Return [X, Y] of the center of cell containing provided text 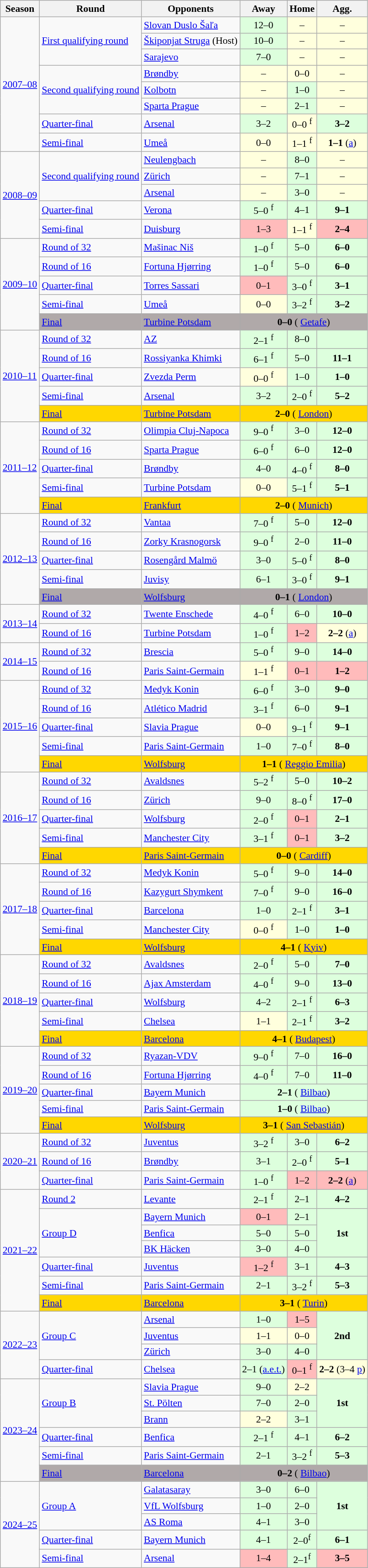
2023–24 [20, 1430]
Olimpia Cluj-Napoca [191, 431]
Kazygurt Shymkent [191, 892]
2018–19 [20, 1001]
BK Häcken [191, 1249]
2008–09 [20, 195]
2011–12 [20, 467]
Brescia [191, 652]
Juvisy [191, 579]
Group A [90, 1506]
5–1 f [302, 487]
AS Roma [191, 1522]
0–0 ( Getafe) [304, 322]
Opponents [191, 9]
2–0 ( London) [304, 414]
Zvezda Perm [191, 377]
2012–13 [20, 559]
Brann [191, 1420]
Zorky Krasnogorsk [191, 542]
Sarajevo [191, 57]
Duisburg [191, 229]
4–3 [342, 1267]
Ajax Amsterdam [191, 983]
2–4 [342, 229]
Home [302, 9]
2024–25 [20, 1525]
2–1f [302, 1559]
6–3 [342, 1002]
13–0 [342, 983]
First qualifying round [90, 41]
2007–08 [20, 84]
3–5 [342, 1559]
0–2 ( Bilbao) [304, 1474]
2–2 (3–4 p) [342, 1369]
Torres Sassari [191, 286]
1–5 [302, 1319]
St. Pölten [191, 1403]
VfL Wolfsburg [191, 1506]
0–1 ( London) [304, 597]
2–1 ( Bilbao) [304, 1093]
2–1 (a.e.t.) [263, 1369]
2016–17 [20, 817]
2013–14 [20, 624]
Frankfurt [191, 505]
2009–10 [20, 285]
Group B [90, 1403]
Rossiyanka Khimki [191, 358]
2010–11 [20, 376]
Vantaa [191, 523]
Ryazan-VDV [191, 1056]
Škiponjat Struga (Host) [191, 41]
2–0 ( Munich) [304, 505]
Rosengård Malmö [191, 560]
10–2 [342, 781]
Galatasaray [191, 1490]
Season [20, 9]
Neulengbach [191, 160]
Slovan Duslo Šaľa [191, 25]
Twente Enschede [191, 614]
5–2 f [263, 781]
2015–16 [20, 726]
1–1 ( Reggio Emilia) [304, 764]
Away [263, 9]
Levante [191, 1199]
2022–23 [20, 1345]
Group D [90, 1233]
2021–22 [20, 1251]
4–1 ( Kyiv) [304, 947]
0–0 ( Cardiff) [304, 856]
17–0 [342, 800]
3–1 ( San Sebastián) [304, 1125]
Round [90, 9]
8–0 f [302, 800]
Group C [90, 1335]
Kolbotn [191, 90]
1–1 (a) [342, 142]
Mašinac Niš [191, 248]
11–1 [342, 358]
9–1 f [302, 727]
Atlético Madrid [191, 709]
3–1 ( Turin) [304, 1303]
1–3 [263, 229]
Round 2 [90, 1199]
2019–20 [20, 1090]
4–1 ( Budapest) [304, 1039]
2020–21 [20, 1162]
AZ [191, 339]
Agg. [342, 9]
2014–15 [20, 661]
2nd [342, 1335]
1–4 [263, 1559]
6–1 f [263, 358]
Verona [191, 210]
2–0f [302, 1540]
1–0 ( Bilbao) [304, 1109]
7–1 [302, 177]
2017–18 [20, 909]
1–2 f [263, 1267]
5–2 [342, 396]
0–1 f [302, 1369]
